Identify which cell holds the provided text, then report its (X, Y) central coordinate. 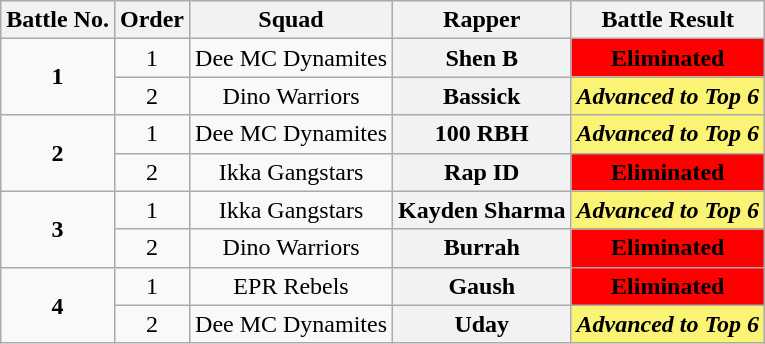
Rapper (482, 20)
3 (58, 229)
Battle No. (58, 20)
Shen B (482, 58)
100 RBH (482, 134)
Bassick (482, 96)
Battle Result (668, 20)
Squad (292, 20)
Kayden Sharma (482, 210)
Order (152, 20)
EPR Rebels (292, 286)
Rap ID (482, 172)
Gaush (482, 286)
Burrah (482, 248)
Uday (482, 324)
4 (58, 305)
